Detect which cell encompasses the target text, then output its [x, y] center coordinate. 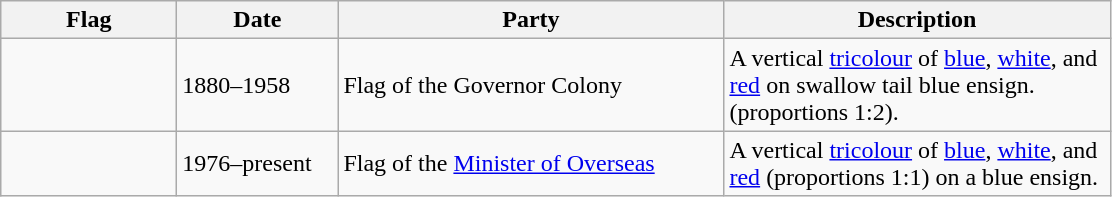
A vertical tricolour of blue, white, and red on swallow tail blue ensign. (proportions 1:2). [917, 85]
Party [531, 20]
Flag of the Minister of Overseas [531, 164]
1880–1958 [258, 85]
Flag of the Governor Colony [531, 85]
A vertical tricolour of blue, white, and red (proportions 1:1) on a blue ensign. [917, 164]
Description [917, 20]
Date [258, 20]
Flag [89, 20]
1976–present [258, 164]
